For the text-containing cell, return its midpoint in [x, y] coordinate format. 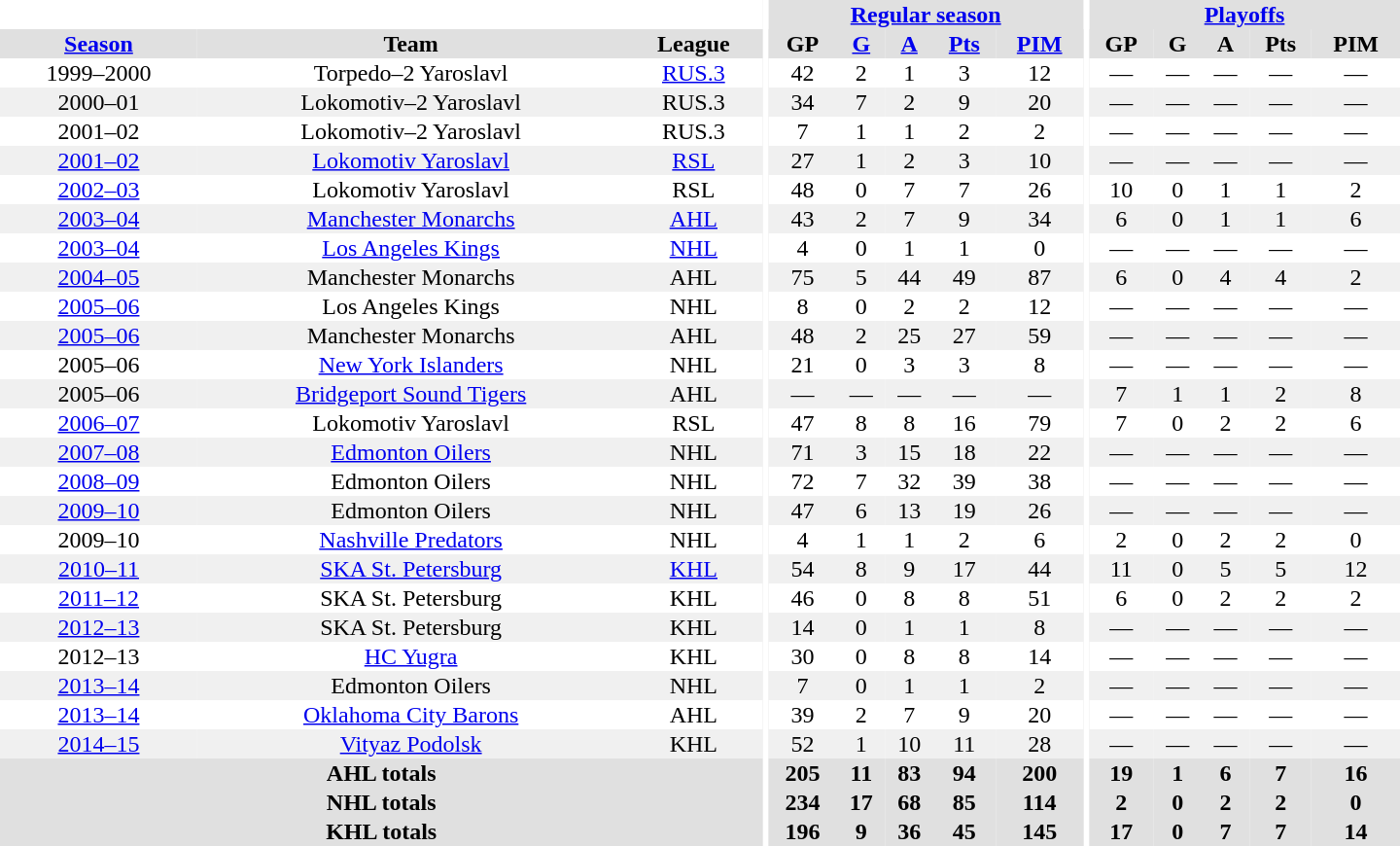
30 [803, 656]
25 [908, 335]
2004–05 [99, 277]
2006–07 [99, 423]
AHL totals [381, 773]
1999–2000 [99, 73]
68 [908, 802]
51 [1040, 598]
83 [908, 773]
36 [908, 831]
18 [964, 452]
49 [964, 277]
Team [410, 44]
Bridgeport Sound Tigers [410, 394]
Oklahoma City Barons [410, 715]
KHL totals [381, 831]
League [693, 44]
59 [1040, 335]
Regular season [926, 15]
52 [803, 744]
45 [964, 831]
32 [908, 481]
46 [803, 598]
42 [803, 73]
145 [1040, 831]
Torpedo–2 Yaroslavl [410, 73]
2008–09 [99, 481]
NHL totals [381, 802]
2000–01 [99, 102]
Nashville Predators [410, 540]
2002–03 [99, 190]
2011–12 [99, 598]
205 [803, 773]
94 [964, 773]
79 [1040, 423]
21 [803, 365]
Playoffs [1244, 15]
13 [908, 511]
234 [803, 802]
22 [1040, 452]
2010–11 [99, 569]
28 [1040, 744]
72 [803, 481]
New York Islanders [410, 365]
2007–08 [99, 452]
2014–15 [99, 744]
75 [803, 277]
Vityaz Podolsk [410, 744]
15 [908, 452]
87 [1040, 277]
43 [803, 219]
196 [803, 831]
85 [964, 802]
200 [1040, 773]
54 [803, 569]
38 [1040, 481]
HC Yugra [410, 656]
114 [1040, 802]
Season [99, 44]
71 [803, 452]
